For the text-containing cell, return its midpoint in (X, Y) coordinate format. 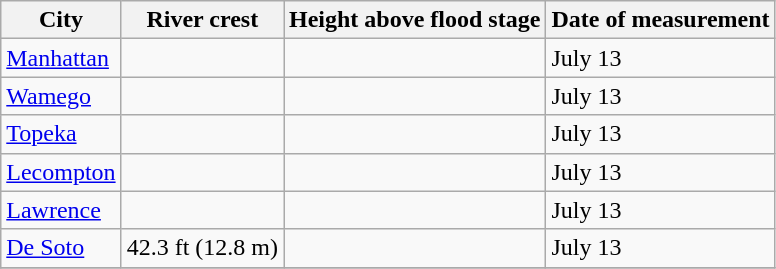
City (61, 20)
River crest (202, 20)
Lecompton (61, 172)
Topeka (61, 134)
De Soto (61, 248)
Manhattan (61, 58)
Lawrence (61, 210)
Height above flood stage (415, 20)
Date of measurement (660, 20)
42.3 ft (12.8 m) (202, 248)
Wamego (61, 96)
